Provide the (X, Y) coordinate of the cell's center where the given text is located.  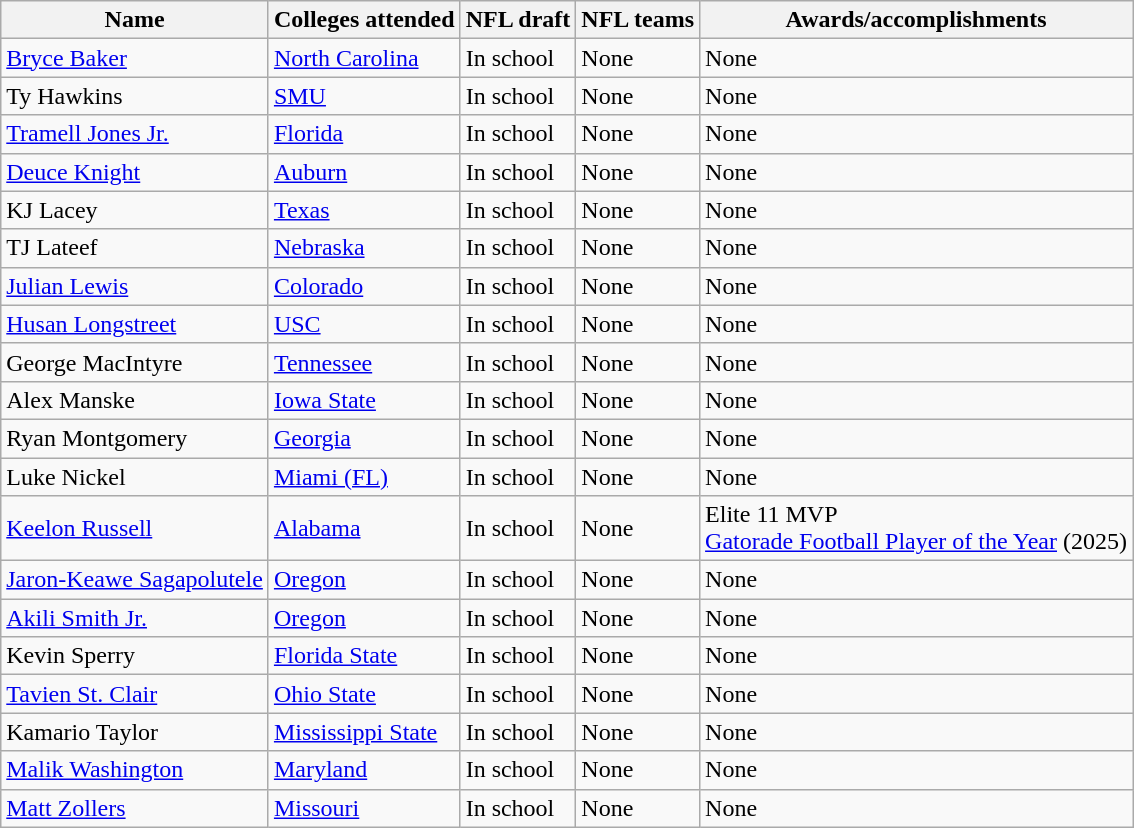
Kevin Sperry (135, 656)
Julian Lewis (135, 286)
Colorado (364, 286)
Mississippi State (364, 732)
Jaron-Keawe Sagapolutele (135, 580)
Awards/accomplishments (916, 20)
Maryland (364, 770)
Keelon Russell (135, 528)
Ohio State (364, 694)
NFL draft (518, 20)
USC (364, 324)
Luke Nickel (135, 477)
Bryce Baker (135, 58)
Alex Manske (135, 400)
Elite 11 MVPGatorade Football Player of the Year (2025) (916, 528)
Nebraska (364, 248)
Tennessee (364, 362)
Florida State (364, 656)
Florida (364, 134)
Tavien St. Clair (135, 694)
Ty Hawkins (135, 96)
Missouri (364, 808)
Malik Washington (135, 770)
Matt Zollers (135, 808)
KJ Lacey (135, 210)
NFL teams (638, 20)
Name (135, 20)
George MacIntyre (135, 362)
Ryan Montgomery (135, 438)
Texas (364, 210)
Miami (FL) (364, 477)
Deuce Knight (135, 172)
Alabama (364, 528)
Auburn (364, 172)
Georgia (364, 438)
Akili Smith Jr. (135, 618)
Husan Longstreet (135, 324)
SMU (364, 96)
Colleges attended (364, 20)
Tramell Jones Jr. (135, 134)
Kamario Taylor (135, 732)
TJ Lateef (135, 248)
North Carolina (364, 58)
Iowa State (364, 400)
